Scan for the cell matching the given text and deliver its [X, Y] coordinate at center. 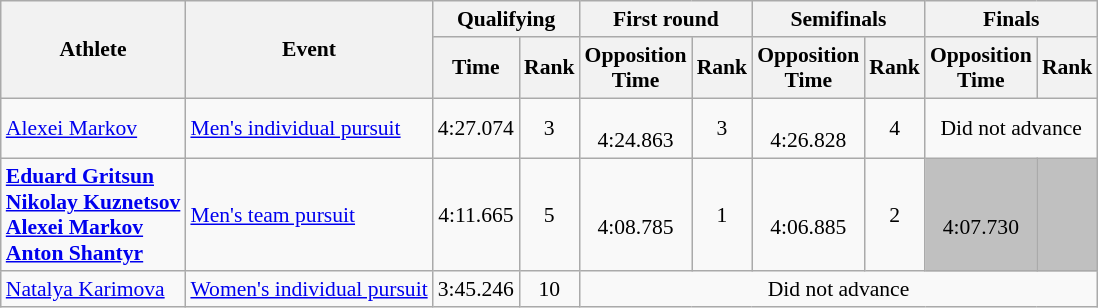
First round [666, 19]
Women's individual pursuit [308, 289]
4:11.665 [476, 215]
Alexei Markov [94, 128]
Event [308, 50]
10 [550, 289]
Qualifying [506, 19]
5 [550, 215]
4:27.074 [476, 128]
1 [722, 215]
Men's team pursuit [308, 215]
4 [894, 128]
Natalya Karimova [94, 289]
2 [894, 215]
Finals [1012, 19]
4:26.828 [808, 128]
Athlete [94, 50]
4:08.785 [636, 215]
4:06.885 [808, 215]
4:24.863 [636, 128]
3:45.246 [476, 289]
4:07.730 [981, 215]
Time [476, 68]
Men's individual pursuit [308, 128]
Eduard GritsunNikolay KuznetsovAlexei MarkovAnton Shantyr [94, 215]
Semifinals [838, 19]
